Determine the [x, y] coordinate at the center of the cell enclosing the given text.  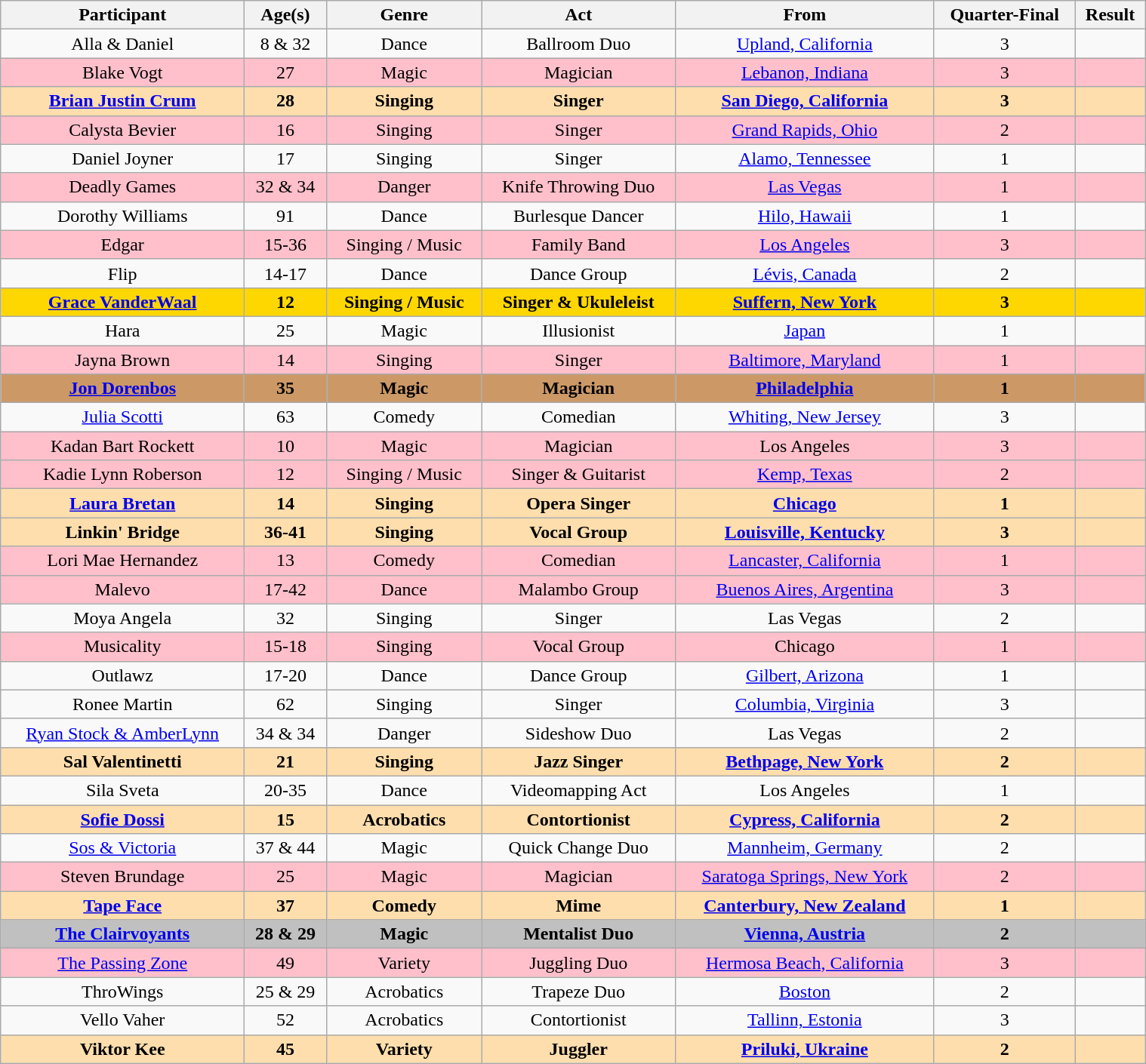
17 [285, 158]
Illusionist [578, 331]
63 [285, 417]
14-17 [285, 273]
Musicality [122, 647]
Gilbert, Arizona [805, 675]
Laura Bretan [122, 503]
32 [285, 618]
Priluki, Ukraine [805, 1049]
Jon Dorenbos [122, 389]
Canterbury, New Zealand [805, 906]
ThroWings [122, 992]
91 [285, 216]
The Passing Zone [122, 963]
34 & 34 [285, 733]
Quarter-Final [1005, 15]
Videomapping Act [578, 790]
Kadan Bart Rockett [122, 446]
Juggler [578, 1049]
52 [285, 1020]
Outlawz [122, 675]
Lebanon, Indiana [805, 72]
Suffern, New York [805, 302]
Knife Throwing Duo [578, 187]
Saratoga Springs, New York [805, 877]
13 [285, 561]
Lévis, Canada [805, 273]
Japan [805, 331]
Louisville, Kentucky [805, 532]
Malevo [122, 589]
10 [285, 446]
Trapeze Duo [578, 992]
Steven Brundage [122, 877]
62 [285, 704]
Mannheim, Germany [805, 848]
Vello Vaher [122, 1020]
49 [285, 963]
Burlesque Dancer [578, 216]
Jayna Brown [122, 360]
35 [285, 389]
Linkin' Bridge [122, 532]
Participant [122, 15]
Brian Justin Crum [122, 101]
45 [285, 1049]
Edgar [122, 244]
Boston [805, 992]
8 & 32 [285, 44]
16 [285, 130]
Sal Valentinetti [122, 761]
Viktor Kee [122, 1049]
Sos & Victoria [122, 848]
Mentalist Duo [578, 934]
Ballroom Duo [578, 44]
Baltimore, Maryland [805, 360]
Grand Rapids, Ohio [805, 130]
Lori Mae Hernandez [122, 561]
25 & 29 [285, 992]
15-36 [285, 244]
17-20 [285, 675]
Julia Scotti [122, 417]
Jazz Singer [578, 761]
Flip [122, 273]
Mime [578, 906]
Kadie Lynn Roberson [122, 475]
Quick Change Duo [578, 848]
Philadelphia [805, 389]
Act [578, 15]
Grace VanderWaal [122, 302]
San Diego, California [805, 101]
Calysta Bevier [122, 130]
Hara [122, 331]
Daniel Joyner [122, 158]
Hermosa Beach, California [805, 963]
The Clairvoyants [122, 934]
Kemp, Texas [805, 475]
Singer & Guitarist [578, 475]
Lancaster, California [805, 561]
Bethpage, New York [805, 761]
Dorothy Williams [122, 216]
28 & 29 [285, 934]
15 [285, 819]
From [805, 15]
Family Band [578, 244]
Malambo Group [578, 589]
Genre [405, 15]
Singer & Ukuleleist [578, 302]
32 & 34 [285, 187]
Opera Singer [578, 503]
Whiting, New Jersey [805, 417]
Alla & Daniel [122, 44]
17-42 [285, 589]
Age(s) [285, 15]
Tallinn, Estonia [805, 1020]
21 [285, 761]
Ronee Martin [122, 704]
Tape Face [122, 906]
Sila Sveta [122, 790]
15-18 [285, 647]
Alamo, Tennessee [805, 158]
Columbia, Virginia [805, 704]
27 [285, 72]
Result [1110, 15]
Juggling Duo [578, 963]
Blake Vogt [122, 72]
Sideshow Duo [578, 733]
37 & 44 [285, 848]
Ryan Stock & AmberLynn [122, 733]
Cypress, California [805, 819]
Vienna, Austria [805, 934]
20-35 [285, 790]
36-41 [285, 532]
37 [285, 906]
Buenos Aires, Argentina [805, 589]
Upland, California [805, 44]
Sofie Dossi [122, 819]
28 [285, 101]
Deadly Games [122, 187]
Moya Angela [122, 618]
Hilo, Hawaii [805, 216]
